Find where the given text appears and provide that cell's center as [x, y] coordinate. 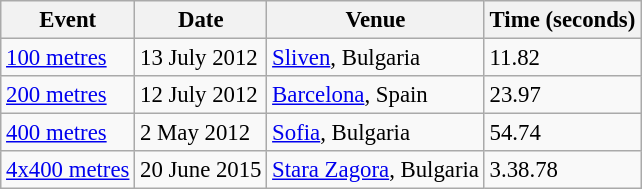
23.97 [562, 95]
Sliven, Bulgaria [376, 58]
Date [201, 20]
200 metres [68, 95]
54.74 [562, 133]
Venue [376, 20]
Time (seconds) [562, 20]
12 July 2012 [201, 95]
Barcelona, Spain [376, 95]
100 metres [68, 58]
Stara Zagora, Bulgaria [376, 170]
Event [68, 20]
Sofia, Bulgaria [376, 133]
20 June 2015 [201, 170]
11.82 [562, 58]
2 May 2012 [201, 133]
3.38.78 [562, 170]
13 July 2012 [201, 58]
4x400 metres [68, 170]
400 metres [68, 133]
